Capture the cell that displays the provided text and extract its (x, y) central coordinate. 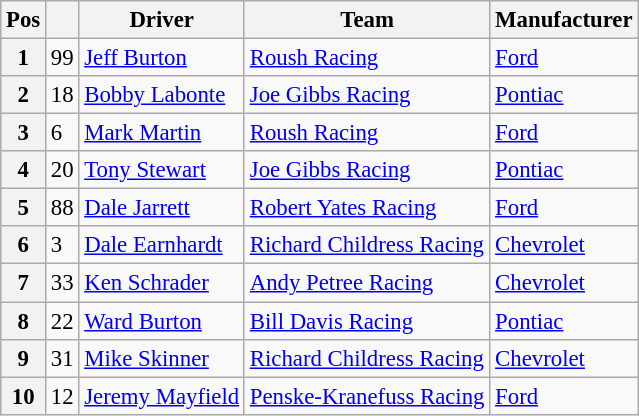
Driver (162, 20)
9 (24, 358)
Manufacturer (564, 20)
Penske-Kranefuss Racing (366, 396)
7 (24, 283)
20 (62, 170)
22 (62, 321)
Bill Davis Racing (366, 321)
31 (62, 358)
Pos (24, 20)
Mark Martin (162, 133)
Ken Schrader (162, 283)
1 (24, 58)
2 (24, 95)
Andy Petree Racing (366, 283)
Mike Skinner (162, 358)
5 (24, 208)
4 (24, 170)
10 (24, 396)
Dale Jarrett (162, 208)
Robert Yates Racing (366, 208)
88 (62, 208)
18 (62, 95)
99 (62, 58)
Tony Stewart (162, 170)
12 (62, 396)
Jeremy Mayfield (162, 396)
Dale Earnhardt (162, 245)
Jeff Burton (162, 58)
Bobby Labonte (162, 95)
Team (366, 20)
8 (24, 321)
33 (62, 283)
Ward Burton (162, 321)
